For the text-containing cell, return its midpoint in [X, Y] coordinate format. 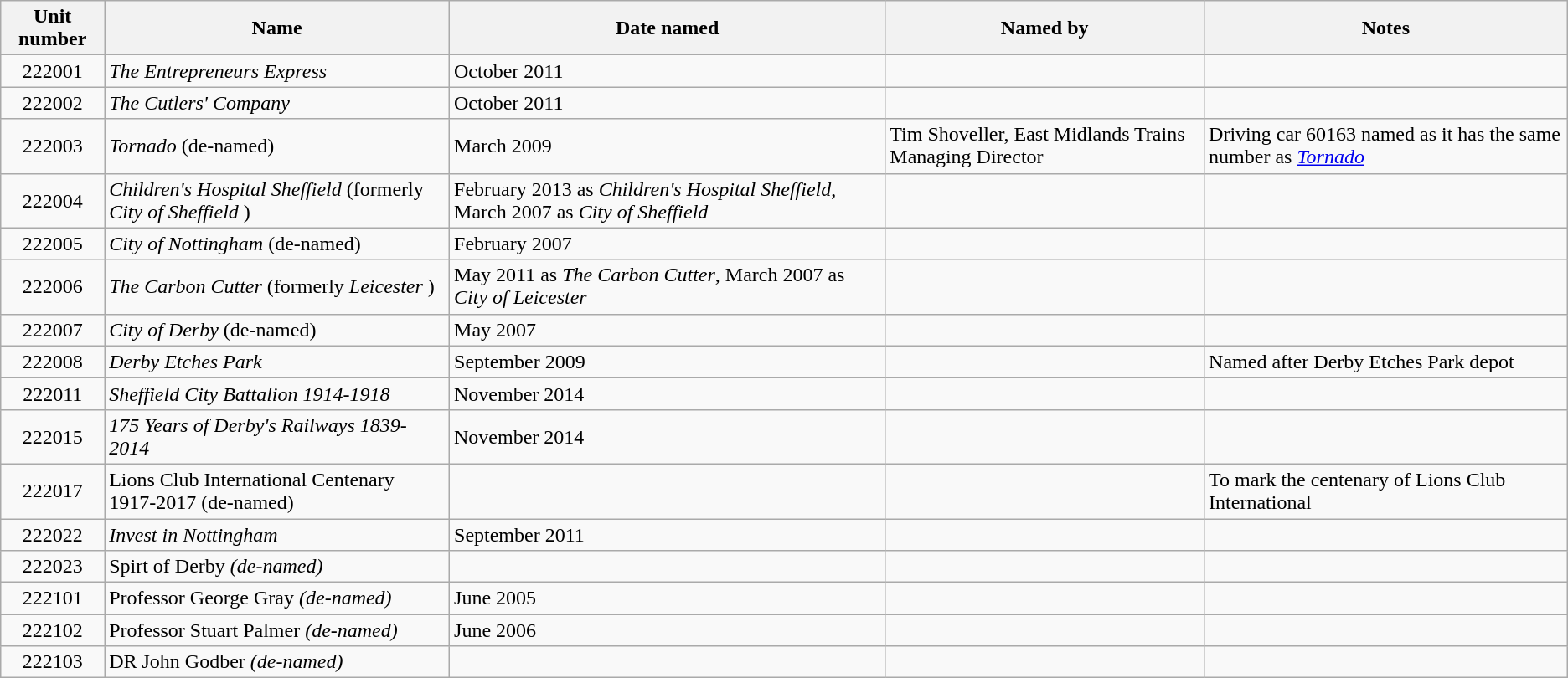
Professor George Gray (de-named) [277, 598]
222007 [53, 330]
September 2009 [668, 362]
222102 [53, 630]
Lions Club International Centenary 1917-2017 (de-named) [277, 491]
Derby Etches Park [277, 362]
222101 [53, 598]
June 2006 [668, 630]
Named by [1045, 28]
222015 [53, 437]
May 2011 as The Carbon Cutter, March 2007 as City of Leicester [668, 286]
Named after Derby Etches Park depot [1386, 362]
The Cutlers' Company [277, 103]
Notes [1386, 28]
222103 [53, 662]
222003 [53, 146]
222022 [53, 535]
Children's Hospital Sheffield (formerly City of Sheffield ) [277, 201]
City of Nottingham (de-named) [277, 244]
222023 [53, 567]
222005 [53, 244]
February 2013 as Children's Hospital Sheffield, March 2007 as City of Sheffield [668, 201]
City of Derby (de-named) [277, 330]
175 Years of Derby's Railways 1839-2014 [277, 437]
September 2011 [668, 535]
222011 [53, 393]
June 2005 [668, 598]
Unit number [53, 28]
Date named [668, 28]
DR John Godber (de-named) [277, 662]
Professor Stuart Palmer (de-named) [277, 630]
Name [277, 28]
March 2009 [668, 146]
Tornado (de-named) [277, 146]
The Entrepreneurs Express [277, 71]
Spirt of Derby (de-named) [277, 567]
May 2007 [668, 330]
To mark the centenary of Lions Club International [1386, 491]
222002 [53, 103]
Tim Shoveller, East Midlands Trains Managing Director [1045, 146]
222017 [53, 491]
February 2007 [668, 244]
222001 [53, 71]
Invest in Nottingham [277, 535]
222006 [53, 286]
The Carbon Cutter (formerly Leicester ) [277, 286]
Driving car 60163 named as it has the same number as Tornado [1386, 146]
Sheffield City Battalion 1914-1918 [277, 393]
222008 [53, 362]
222004 [53, 201]
